Determine the [X, Y] coordinate at the center of the cell enclosing the given text.  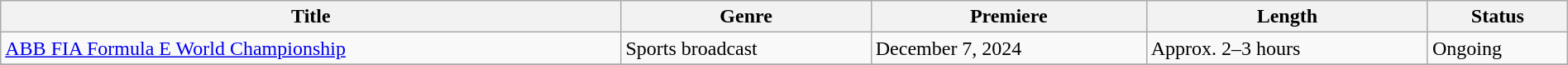
Length [1287, 17]
Title [311, 17]
Approx. 2–3 hours [1287, 48]
Sports broadcast [746, 48]
Genre [746, 17]
December 7, 2024 [1009, 48]
Premiere [1009, 17]
ABB FIA Formula E World Championship [311, 48]
Ongoing [1497, 48]
Status [1497, 17]
